Extract the (x, y) coordinate from the center of the cell holding the provided text.  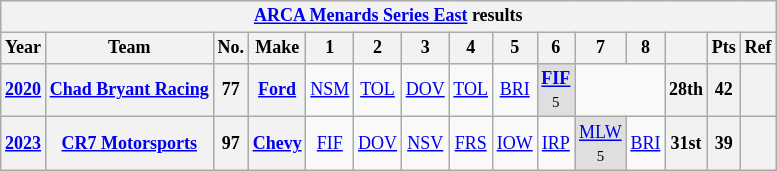
3 (425, 48)
77 (230, 90)
CR7 Motorsports (129, 144)
FIF5 (556, 90)
28th (686, 90)
NSM (330, 90)
42 (724, 90)
7 (600, 48)
Chevy (277, 144)
2020 (24, 90)
Year (24, 48)
5 (514, 48)
8 (646, 48)
ARCA Menards Series East results (388, 16)
31st (686, 144)
Chad Bryant Racing (129, 90)
2 (378, 48)
No. (230, 48)
Pts (724, 48)
Ford (277, 90)
2023 (24, 144)
FIF (330, 144)
NSV (425, 144)
4 (470, 48)
FRS (470, 144)
39 (724, 144)
IOW (514, 144)
Make (277, 48)
Team (129, 48)
1 (330, 48)
MLW5 (600, 144)
IRP (556, 144)
97 (230, 144)
6 (556, 48)
Ref (758, 48)
